Identify which cell holds the provided text, then report its (x, y) central coordinate. 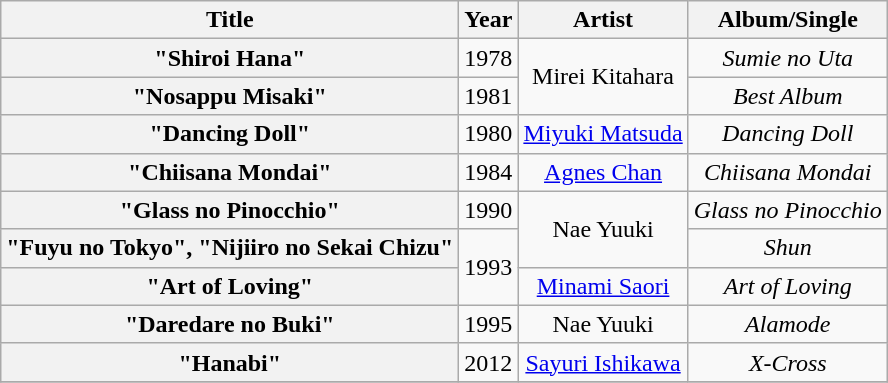
"Nosappu Misaki" (230, 96)
"Chiisana Mondai" (230, 172)
Best Album (788, 96)
Sayuri Ishikawa (603, 362)
Mirei Kitahara (603, 77)
2012 (488, 362)
1995 (488, 324)
Minami Saori (603, 286)
1981 (488, 96)
"Fuyu no Tokyo", "Nijiiro no Sekai Chizu" (230, 248)
Sumie no Uta (788, 58)
Art of Loving (788, 286)
Dancing Doll (788, 134)
Artist (603, 20)
"Glass no Pinocchio" (230, 210)
"Dancing Doll" (230, 134)
1984 (488, 172)
Title (230, 20)
Shun (788, 248)
Album/Single (788, 20)
Alamode (788, 324)
1980 (488, 134)
Glass no Pinocchio (788, 210)
Miyuki Matsuda (603, 134)
"Daredare no Buki" (230, 324)
"Shiroi Hana" (230, 58)
Chiisana Mondai (788, 172)
Agnes Chan (603, 172)
1993 (488, 267)
X-Cross (788, 362)
"Hanabi" (230, 362)
1978 (488, 58)
Year (488, 20)
1990 (488, 210)
"Art of Loving" (230, 286)
